Search for the cell housing the specified text and yield its (X, Y) center coordinate. 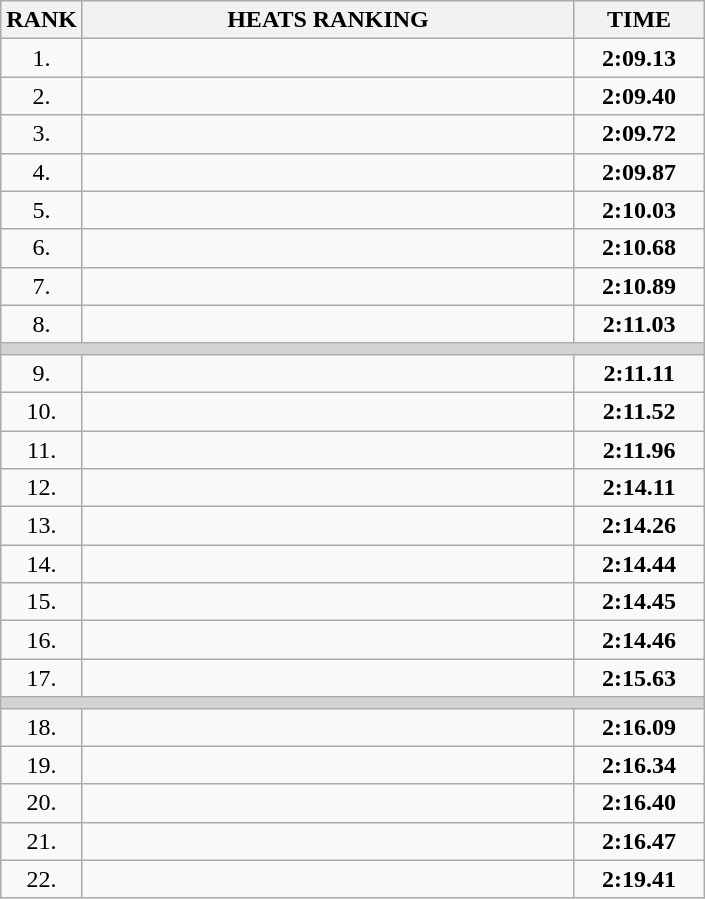
7. (42, 286)
2:09.40 (640, 96)
HEATS RANKING (328, 20)
3. (42, 134)
13. (42, 526)
2:16.40 (640, 803)
2:09.72 (640, 134)
TIME (640, 20)
2:10.89 (640, 286)
19. (42, 765)
2:10.68 (640, 248)
16. (42, 640)
4. (42, 172)
2:11.03 (640, 324)
1. (42, 58)
8. (42, 324)
21. (42, 841)
2:10.03 (640, 210)
2:09.13 (640, 58)
6. (42, 248)
5. (42, 210)
2:15.63 (640, 678)
2:11.96 (640, 449)
9. (42, 373)
2:14.45 (640, 602)
15. (42, 602)
RANK (42, 20)
22. (42, 879)
12. (42, 488)
2:16.34 (640, 765)
2:09.87 (640, 172)
17. (42, 678)
2:14.11 (640, 488)
2:11.52 (640, 411)
20. (42, 803)
2:11.11 (640, 373)
14. (42, 564)
2:14.26 (640, 526)
11. (42, 449)
2:19.41 (640, 879)
2:16.47 (640, 841)
18. (42, 727)
2:14.44 (640, 564)
2:16.09 (640, 727)
10. (42, 411)
2. (42, 96)
2:14.46 (640, 640)
